Search for the cell housing the specified text and yield its (X, Y) center coordinate. 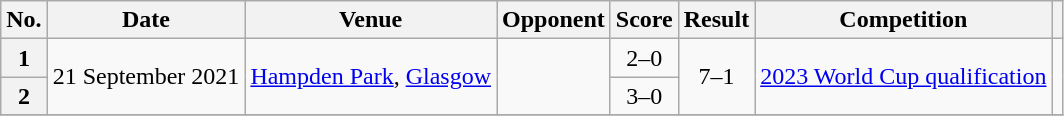
Hampden Park, Glasgow (371, 77)
Score (644, 20)
7–1 (716, 77)
3–0 (644, 96)
Date (146, 20)
2–0 (644, 58)
No. (24, 20)
Opponent (554, 20)
1 (24, 58)
Venue (371, 20)
2 (24, 96)
2023 World Cup qualification (904, 77)
Competition (904, 20)
21 September 2021 (146, 77)
Result (716, 20)
